Provide the [X, Y] coordinate of the cell's center where the given text is located.  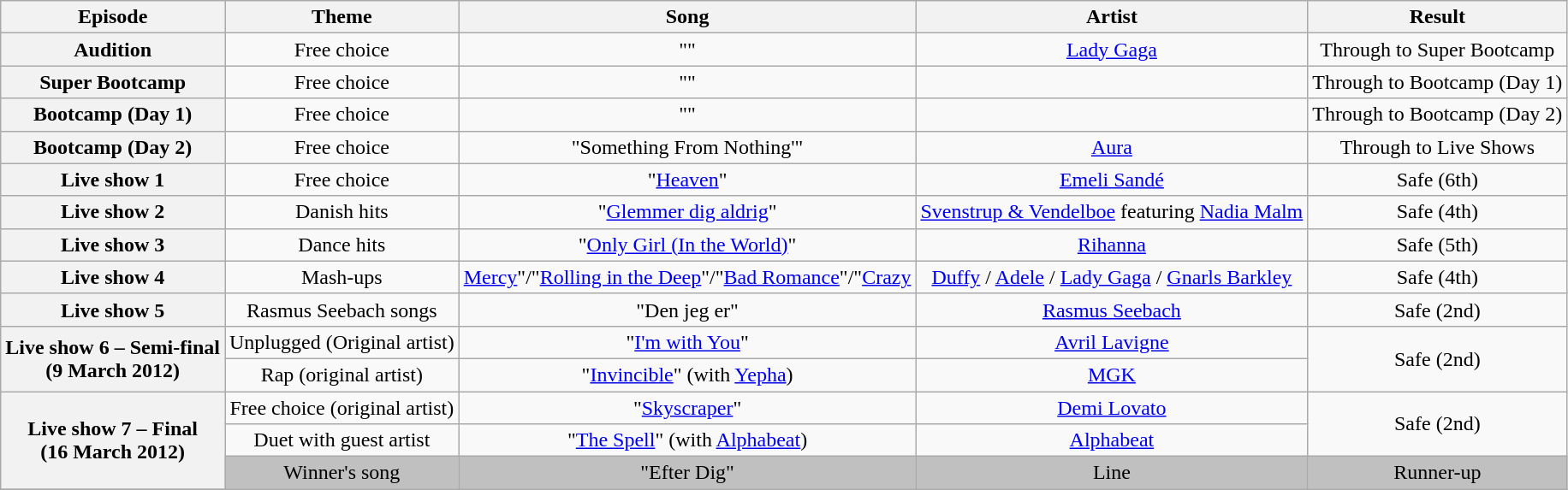
Through to Bootcamp (Day 2) [1438, 115]
"Efter Dig" [687, 473]
Live show 3 [113, 245]
Through to Super Bootcamp [1438, 50]
"Invincible" (with Yepha) [687, 375]
Emeli Sandé [1112, 180]
Lady Gaga [1112, 50]
Live show 7 – Final(16 March 2012) [113, 440]
Live show 1 [113, 180]
Line [1112, 473]
Through to Bootcamp (Day 1) [1438, 82]
"Heaven" [687, 180]
Audition [113, 50]
Song [687, 17]
Live show 5 [113, 310]
Svenstrup & Vendelboe featuring Nadia Malm [1112, 212]
"The Spell" (with Alphabeat) [687, 440]
Mash-ups [342, 277]
Artist [1112, 17]
"Something From Nothing'" [687, 147]
Runner-up [1438, 473]
Super Bootcamp [113, 82]
Bootcamp (Day 2) [113, 147]
Dance hits [342, 245]
"Only Girl (In the World)" [687, 245]
Live show 2 [113, 212]
Danish hits [342, 212]
"Skyscraper" [687, 408]
Rihanna [1112, 245]
Safe (6th) [1438, 180]
Demi Lovato [1112, 408]
Free choice (original artist) [342, 408]
Theme [342, 17]
Mercy"/"Rolling in the Deep"/"Bad Romance"/"Crazy [687, 277]
Through to Live Shows [1438, 147]
Alphabeat [1112, 440]
Duet with guest artist [342, 440]
Bootcamp (Day 1) [113, 115]
MGK [1112, 375]
Duffy / Adele / Lady Gaga / Gnarls Barkley [1112, 277]
Result [1438, 17]
Unplugged (Original artist) [342, 342]
Rasmus Seebach songs [342, 310]
Aura [1112, 147]
Live show 4 [113, 277]
Live show 6 – Semi-final(9 March 2012) [113, 358]
Avril Lavigne [1112, 342]
Winner's song [342, 473]
"Glemmer dig aldrig" [687, 212]
Rap (original artist) [342, 375]
Safe (5th) [1438, 245]
"Den jeg er" [687, 310]
Rasmus Seebach [1112, 310]
"I'm with You" [687, 342]
Episode [113, 17]
